Locate the cell with the specified text and output its (x, y) center coordinate. 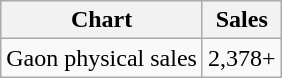
Sales (242, 20)
Chart (102, 20)
Gaon physical sales (102, 58)
2,378+ (242, 58)
